Return [x, y] of the center of cell containing provided text 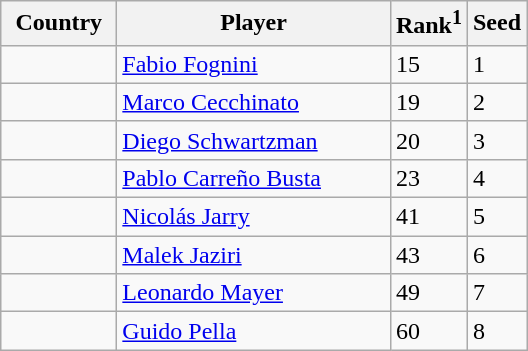
Seed [496, 24]
7 [496, 293]
Malek Jaziri [254, 255]
Country [59, 24]
Leonardo Mayer [254, 293]
43 [428, 255]
60 [428, 331]
Marco Cecchinato [254, 102]
Pablo Carreño Busta [254, 178]
Player [254, 24]
5 [496, 217]
8 [496, 331]
23 [428, 178]
6 [496, 255]
Fabio Fognini [254, 64]
Diego Schwartzman [254, 140]
3 [496, 140]
15 [428, 64]
2 [496, 102]
4 [496, 178]
19 [428, 102]
Nicolás Jarry [254, 217]
Guido Pella [254, 331]
41 [428, 217]
49 [428, 293]
Rank1 [428, 24]
1 [496, 64]
20 [428, 140]
